Return the [x, y] coordinate for the center point of the cell that contains the specified text.  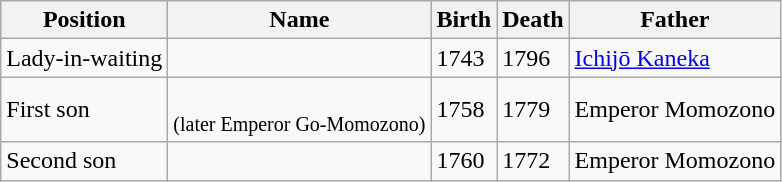
Name [300, 20]
1743 [464, 58]
Father [675, 20]
Second son [84, 161]
1796 [533, 58]
Birth [464, 20]
Lady-in-waiting [84, 58]
Death [533, 20]
1758 [464, 110]
First son [84, 110]
(later Emperor Go-Momozono) [300, 110]
Ichijō Kaneka [675, 58]
Position [84, 20]
1760 [464, 161]
1772 [533, 161]
1779 [533, 110]
